Return [X, Y] of the center of cell containing provided text 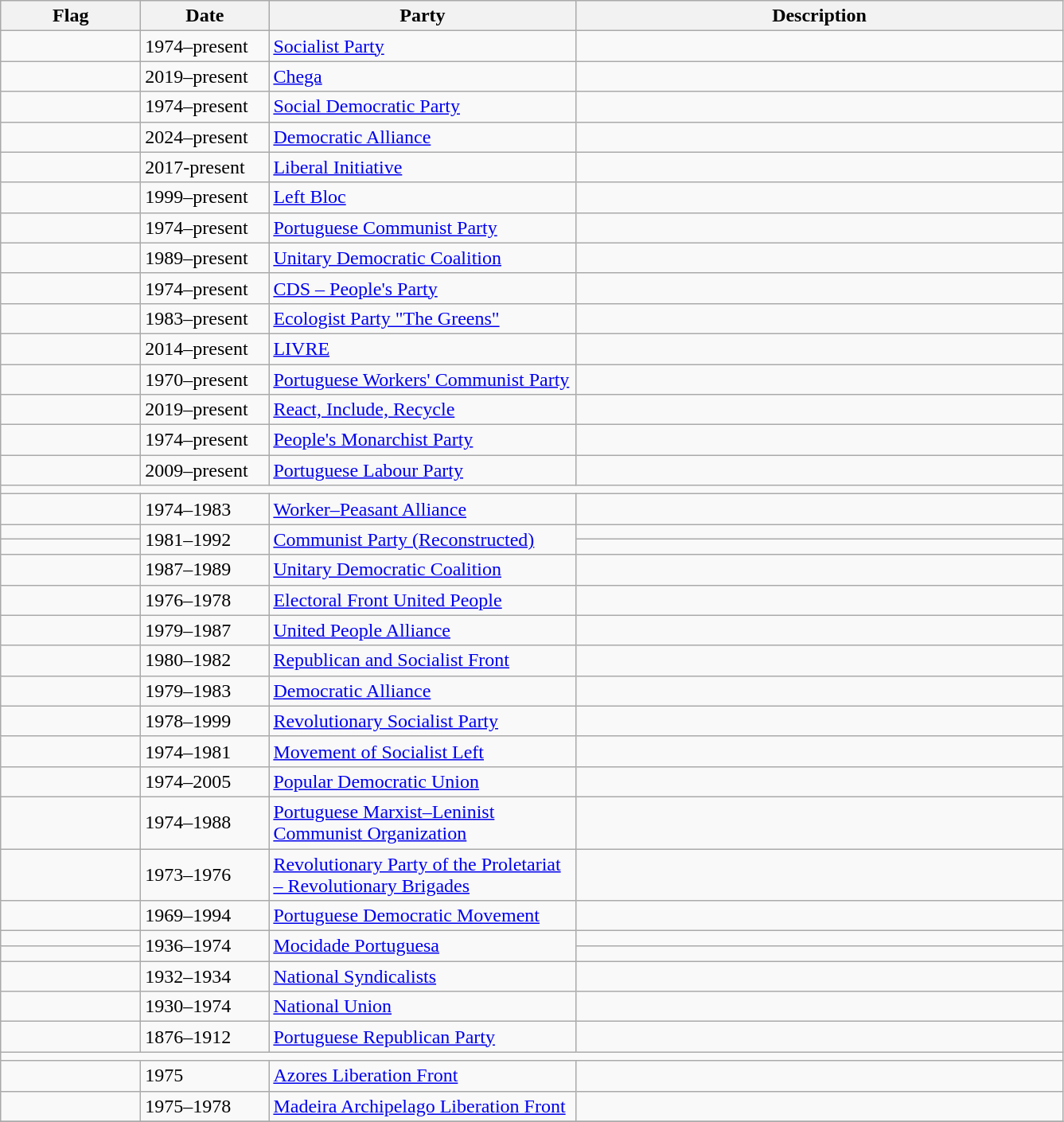
Socialist Party [423, 46]
Portuguese Labour Party [423, 470]
LIVRE [423, 349]
1969–1994 [205, 916]
1981–1992 [205, 540]
1978–1999 [205, 721]
Popular Democratic Union [423, 781]
Description [820, 16]
1975 [205, 1076]
1974–1983 [205, 509]
United People Alliance [423, 630]
Electoral Front United People [423, 600]
Portuguese Communist Party [423, 228]
Portuguese Workers' Communist Party [423, 380]
Portuguese Democratic Movement [423, 916]
1979–1983 [205, 691]
Flag [71, 16]
Mocidade Portuguesa [423, 946]
National Syndicalists [423, 976]
Revolutionary Party of the Proletariat – Revolutionary Brigades [423, 874]
React, Include, Recycle [423, 410]
1974–1981 [205, 751]
Chega [423, 76]
Azores Liberation Front [423, 1076]
Communist Party (Reconstructed) [423, 540]
Portuguese Marxist–Leninist Communist Organization [423, 823]
Revolutionary Socialist Party [423, 721]
Left Bloc [423, 197]
1999–present [205, 197]
1970–present [205, 380]
1974–1988 [205, 823]
Movement of Socialist Left [423, 751]
1930–1974 [205, 1007]
1876–1912 [205, 1037]
Worker–Peasant Alliance [423, 509]
People's Monarchist Party [423, 440]
1936–1974 [205, 946]
1932–1934 [205, 976]
Portuguese Republican Party [423, 1037]
1979–1987 [205, 630]
Madeira Archipelago Liberation Front [423, 1106]
Social Democratic Party [423, 107]
1976–1978 [205, 600]
2017-present [205, 167]
1987–1989 [205, 570]
2014–present [205, 349]
1973–1976 [205, 874]
1980–1982 [205, 660]
1975–1978 [205, 1106]
1989–present [205, 258]
Liberal Initiative [423, 167]
Ecologist Party "The Greens" [423, 318]
National Union [423, 1007]
1974–2005 [205, 781]
2009–present [205, 470]
Date [205, 16]
Republican and Socialist Front [423, 660]
1983–present [205, 318]
Party [423, 16]
2024–present [205, 137]
CDS – People's Party [423, 288]
